Identify which cell holds the provided text, then report its (X, Y) central coordinate. 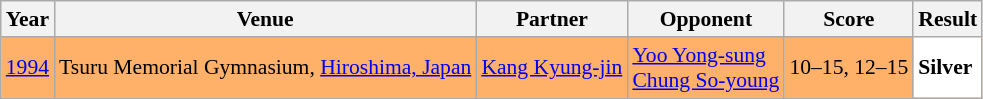
Tsuru Memorial Gymnasium, Hiroshima, Japan (265, 68)
Yoo Yong-sung Chung So-young (706, 68)
Partner (552, 19)
Result (948, 19)
Score (848, 19)
1994 (28, 68)
Opponent (706, 19)
Year (28, 19)
Kang Kyung-jin (552, 68)
Venue (265, 19)
10–15, 12–15 (848, 68)
Silver (948, 68)
